Identify which cell holds the provided text, then report its [X, Y] central coordinate. 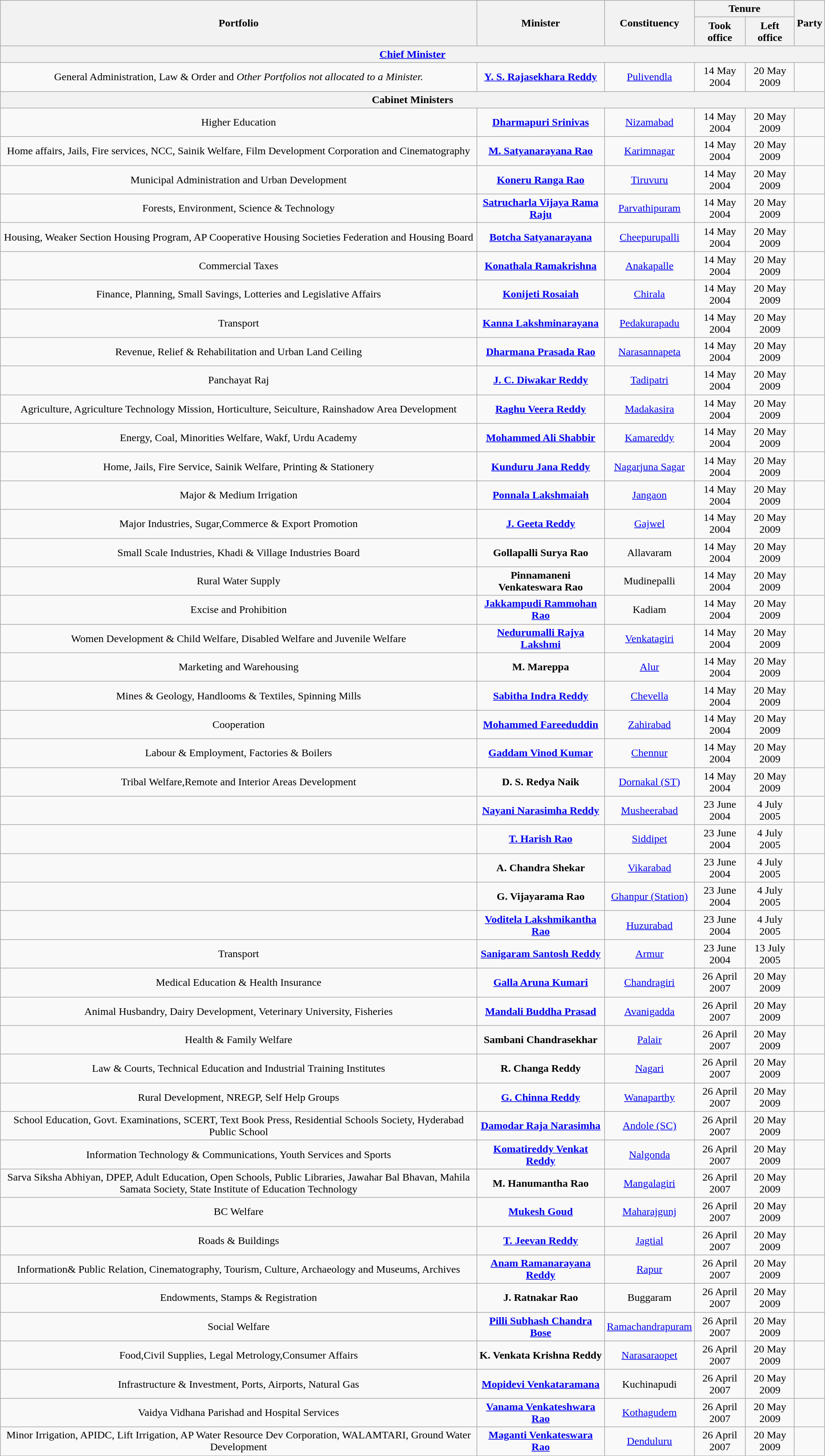
Vikarabad [649, 868]
Rural Water Supply [239, 581]
Palair [649, 1040]
Nagari [649, 1068]
Kamareddy [649, 438]
Animal Husbandry, Dairy Development, Veterinary University, Fisheries [239, 1011]
Roads & Buildings [239, 1240]
Chennur [649, 753]
Law & Courts, Technical Education and Industrial Training Institutes [239, 1068]
Infrastructure & Investment, Ports, Airports, Natural Gas [239, 1384]
Pilli Subhash Chandra Bose [541, 1326]
Finance, Planning, Small Savings, Lotteries and Legislative Affairs [239, 294]
Pinnamaneni Venkateswara Rao [541, 581]
Ghanpur (Station) [649, 896]
Mopidevi Venkataramana [541, 1384]
Nagarjuna Sagar [649, 466]
Nayani Narasimha Reddy [541, 811]
Wanaparthy [649, 1097]
Chirala [649, 294]
Ponnala Lakshmaiah [541, 495]
Raghu Veera Reddy [541, 409]
Tiruvuru [649, 180]
Voditela Lakshmikantha Rao [541, 925]
J. Geeta Reddy [541, 524]
Mangalagiri [649, 1183]
Chevella [649, 695]
Narasaraopet [649, 1356]
Sabitha Indra Reddy [541, 695]
Kanna Lakshminarayana [541, 323]
Kuchinapudi [649, 1384]
Tenure [745, 9]
Revenue, Relief & Rehabilitation and Urban Land Ceiling [239, 352]
Portfolio [239, 23]
J. Ratnakar Rao [541, 1298]
Maharajgunj [649, 1212]
Constituency [649, 23]
Left office [770, 32]
Jakkampudi Rammohan Rao [541, 610]
Mudinepalli [649, 581]
M. Hanumantha Rao [541, 1183]
Cheepurupalli [649, 237]
Madakasira [649, 409]
Party [810, 23]
Municipal Administration and Urban Development [239, 180]
Home affairs, Jails, Fire services, NCC, Sainik Welfare, Film Development Corporation and Cinematography [239, 151]
BC Welfare [239, 1212]
Musheerabad [649, 811]
Jagtial [649, 1240]
Parvathipuram [649, 208]
Damodar Raja Narasimha [541, 1125]
Denduluru [649, 1441]
Vaidya Vidhana Parishad and Hospital Services [239, 1413]
Chief Minister [412, 54]
J. C. Diwakar Reddy [541, 381]
Galla Aruna Kumari [541, 983]
Kadiam [649, 610]
Nizamabad [649, 123]
Botcha Satyanarayana [541, 237]
Energy, Coal, Minorities Welfare, Wakf, Urdu Academy [239, 438]
Vanama Venkateshwara Rao [541, 1413]
Allavaram [649, 553]
Higher Education [239, 123]
Nedurumalli Rajya Lakshmi [541, 638]
Panchayat Raj [239, 381]
Gajwel [649, 524]
Jangaon [649, 495]
T. Harish Rao [541, 839]
Commercial Taxes [239, 265]
Gaddam Vinod Kumar [541, 753]
Tadipatri [649, 381]
Food,Civil Supplies, Legal Metrology,Consumer Affairs [239, 1356]
Rapur [649, 1269]
Marketing and Warehousing [239, 667]
G. Vijayarama Rao [541, 896]
D. S. Redya Naik [541, 782]
Housing, Weaker Section Housing Program, AP Cooperative Housing Societies Federation and Housing Board [239, 237]
M. Mareppa [541, 667]
Narasannapeta [649, 352]
Agriculture, Agriculture Technology Mission, Horticulture, Seiculture, Rainshadow Area Development [239, 409]
R. Changa Reddy [541, 1068]
Mukesh Goud [541, 1212]
Nalgonda [649, 1155]
Information& Public Relation, Cinematography, Tourism, Culture, Archaeology and Museums, Archives [239, 1269]
Home, Jails, Fire Service, Sainik Welfare, Printing & Stationery [239, 466]
Major Industries, Sugar,Commerce & Export Promotion [239, 524]
Anakapalle [649, 265]
Alur [649, 667]
M. Satyanarayana Rao [541, 151]
Minor Irrigation, APIDC, Lift Irrigation, AP Water Resource Dev Corporation, WALAMTARI, Ground Water Development [239, 1441]
Medical Education & Health Insurance [239, 983]
Karimnagar [649, 151]
Avanigadda [649, 1011]
Took office [720, 32]
Anam Ramanarayana Reddy [541, 1269]
T. Jeevan Reddy [541, 1240]
13 July 2005 [770, 954]
Endowments, Stamps & Registration [239, 1298]
G. Chinna Reddy [541, 1097]
Tribal Welfare,Remote and Interior Areas Development [239, 782]
Minister [541, 23]
Satrucharla Vijaya Rama Raju [541, 208]
Kunduru Jana Reddy [541, 466]
Mohammed Ali Shabbir [541, 438]
K. Venkata Krishna Reddy [541, 1356]
Social Welfare [239, 1326]
Ramachandrapuram [649, 1326]
Forests, Environment, Science & Technology [239, 208]
Health & Family Welfare [239, 1040]
Dornakal (ST) [649, 782]
Mohammed Fareeduddin [541, 724]
Armur [649, 954]
Huzurabad [649, 925]
Dharmana Prasada Rao [541, 352]
Siddipet [649, 839]
Konijeti Rosaiah [541, 294]
Venkatagiri [649, 638]
Women Development & Child Welfare, Disabled Welfare and Juvenile Welfare [239, 638]
Gollapalli Surya Rao [541, 553]
Zahirabad [649, 724]
Kothagudem [649, 1413]
Mines & Geology, Handlooms & Textiles, Spinning Mills [239, 695]
Komatireddy Venkat Reddy [541, 1155]
Information Technology & Communications, Youth Services and Sports [239, 1155]
Cabinet Ministers [412, 100]
Koneru Ranga Rao [541, 180]
Mandali Buddha Prasad [541, 1011]
Rural Development, NREGP, Self Help Groups [239, 1097]
General Administration, Law & Order and Other Portfolios not allocated to a Minister. [239, 77]
Pulivendla [649, 77]
Konathala Ramakrishna [541, 265]
Dharmapuri Srinivas [541, 123]
Chandragiri [649, 983]
A. Chandra Shekar [541, 868]
Small Scale Industries, Khadi & Village Industries Board [239, 553]
Pedakurapadu [649, 323]
Buggaram [649, 1298]
Sambani Chandrasekhar [541, 1040]
Excise and Prohibition [239, 610]
Major & Medium Irrigation [239, 495]
Cooperation [239, 724]
Y. S. Rajasekhara Reddy [541, 77]
Maganti Venkateswara Rao [541, 1441]
Sanigaram Santosh Reddy [541, 954]
Labour & Employment, Factories & Boilers [239, 753]
Andole (SC) [649, 1125]
School Education, Govt. Examinations, SCERT, Text Book Press, Residential Schools Society, Hyderabad Public School [239, 1125]
